Extract the (X, Y) coordinate from the center of the cell holding the provided text.  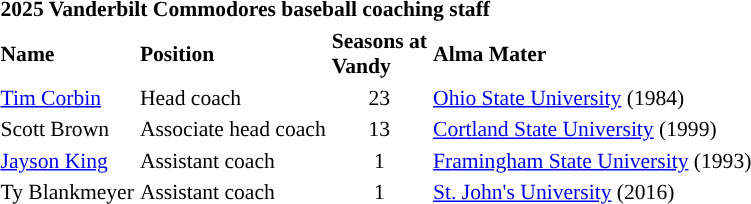
Seasons atVandy (379, 53)
Associate head coach (232, 129)
13 (379, 129)
Assistant coach (232, 160)
23 (379, 98)
Head coach (232, 98)
Position (232, 53)
1 (379, 160)
